Return (x, y) of the center of cell containing provided text 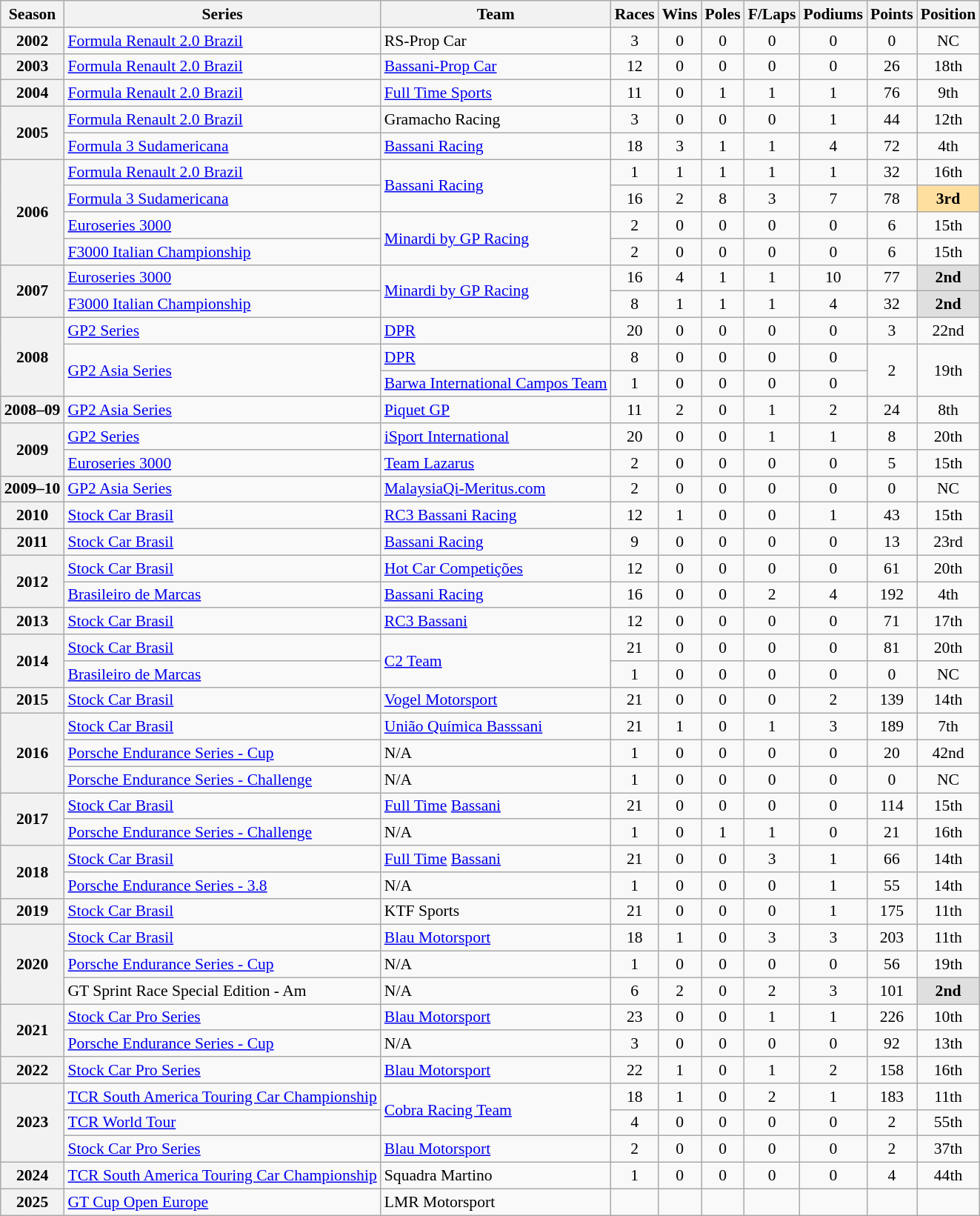
RC3 Bassani (496, 622)
2004 (33, 93)
União Química Basssani (496, 727)
3rd (948, 199)
17th (948, 622)
24 (892, 411)
23 (635, 1017)
Full Time Sports (496, 93)
LMR Motorsport (496, 1202)
26 (892, 67)
Position (948, 14)
2009 (33, 449)
2014 (33, 661)
13th (948, 1044)
22 (635, 1070)
56 (892, 965)
2009–10 (33, 489)
Vogel Motorsport (496, 700)
139 (892, 700)
43 (892, 516)
61 (892, 568)
iSport International (496, 436)
10th (948, 1017)
Season (33, 14)
78 (892, 199)
Team (496, 14)
Hot Car Competições (496, 568)
Team Lazarus (496, 463)
2002 (33, 41)
114 (892, 806)
175 (892, 911)
76 (892, 93)
55 (892, 886)
9th (948, 93)
2023 (33, 1123)
2006 (33, 212)
2017 (33, 820)
2021 (33, 1030)
55th (948, 1123)
2003 (33, 67)
2011 (33, 542)
2007 (33, 290)
5 (892, 463)
158 (892, 1070)
77 (892, 278)
2008 (33, 357)
18th (948, 67)
Cobra Racing Team (496, 1110)
81 (892, 648)
Poles (723, 14)
Bassani-Prop Car (496, 67)
Points (892, 14)
12th (948, 120)
23rd (948, 542)
10 (834, 278)
183 (892, 1097)
Series (222, 14)
2022 (33, 1070)
92 (892, 1044)
7th (948, 727)
RS-Prop Car (496, 41)
GT Sprint Race Special Edition - Am (222, 991)
7 (834, 199)
Podiums (834, 14)
72 (892, 146)
MalaysiaQi-Meritus.com (496, 489)
TCR World Tour (222, 1123)
2019 (33, 911)
8th (948, 411)
Piquet GP (496, 411)
189 (892, 727)
Gramacho Racing (496, 120)
KTF Sports (496, 911)
22nd (948, 331)
2010 (33, 516)
2018 (33, 871)
13 (892, 542)
44th (948, 1176)
9 (635, 542)
2013 (33, 622)
Barwa International Campos Team (496, 384)
Porsche Endurance Series - 3.8 (222, 886)
2008–09 (33, 411)
RC3 Bassani Racing (496, 516)
2016 (33, 753)
2024 (33, 1176)
F/Laps (772, 14)
203 (892, 938)
37th (948, 1149)
101 (892, 991)
66 (892, 859)
192 (892, 595)
Squadra Martino (496, 1176)
44 (892, 120)
71 (892, 622)
2015 (33, 700)
Races (635, 14)
2025 (33, 1202)
GT Cup Open Europe (222, 1202)
42nd (948, 754)
2005 (33, 133)
226 (892, 1017)
C2 Team (496, 661)
2012 (33, 581)
2020 (33, 965)
Wins (680, 14)
